From the cell containing the given text, extract its center point as (X, Y) coordinate. 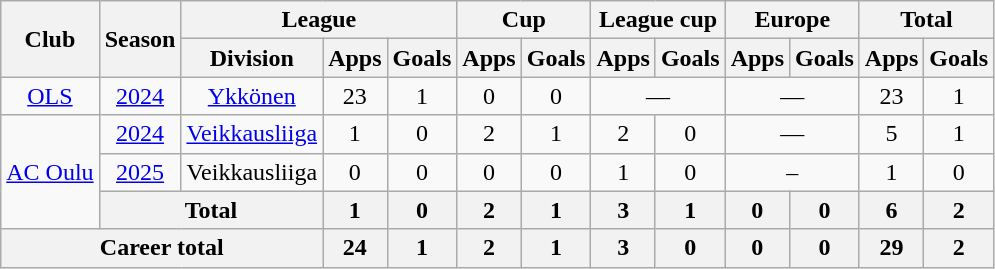
OLS (50, 96)
Cup (524, 20)
Club (50, 39)
Ykkönen (252, 96)
Career total (162, 248)
6 (891, 210)
24 (355, 248)
League (319, 20)
5 (891, 134)
Division (252, 58)
AC Oulu (50, 172)
– (792, 172)
League cup (658, 20)
2025 (140, 172)
Season (140, 39)
Europe (792, 20)
29 (891, 248)
